Return (x, y) of the center of cell containing provided text 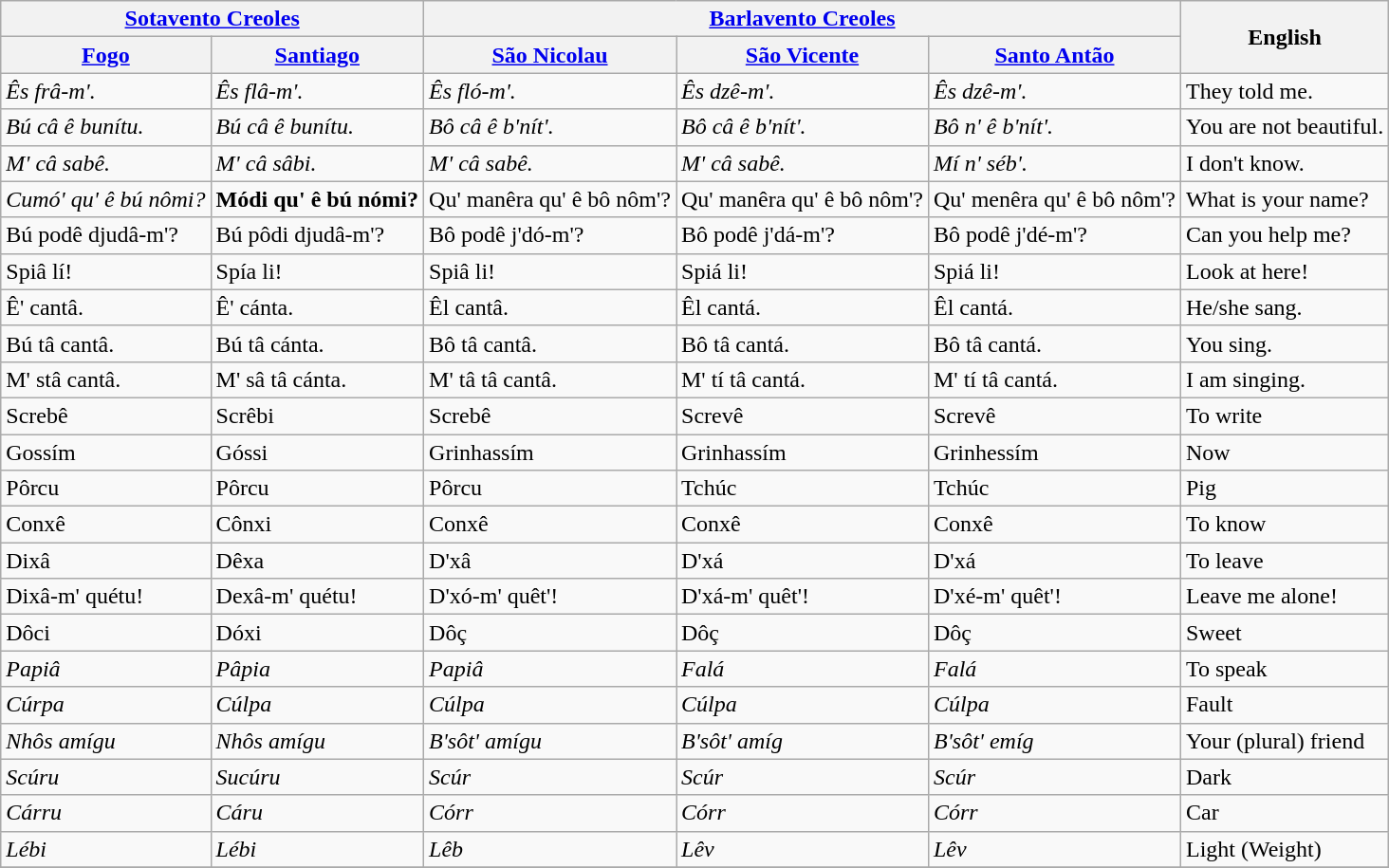
Góssi (317, 452)
Ê' cantâ. (106, 307)
Bô podê j'dó-m'? (550, 235)
Santiago (317, 55)
Bú podê djudâ-m'? (106, 235)
Cárru (106, 813)
You sing. (1285, 343)
To know (1285, 525)
Bú tâ cantâ. (106, 343)
Dóxi (317, 633)
D'xé-m' quêt'! (1054, 597)
D'xó-m' quêt'! (550, 597)
Spía li! (317, 271)
Fogo (106, 55)
B'sôt' amígu (550, 741)
Car (1285, 813)
B'sôt' emíg (1054, 741)
D'xâ (550, 561)
Gossím (106, 452)
To write (1285, 416)
Cônxi (317, 525)
Dexâ-m' quétu! (317, 597)
I don't know. (1285, 163)
M' câ sâbi. (317, 163)
Bú pôdi djudâ-m'? (317, 235)
Dixâ-m' quétu! (106, 597)
I am singing. (1285, 379)
M' sâ tâ cánta. (317, 379)
Mí n' séb'. (1054, 163)
Bú tâ cánta. (317, 343)
Scúru (106, 777)
Leave me alone! (1285, 597)
English (1285, 37)
M' stâ cantâ. (106, 379)
To speak (1285, 669)
Dôci (106, 633)
Bô tâ cantâ. (550, 343)
What is your name? (1285, 199)
Cáru (317, 813)
Spiâ li! (550, 271)
Fault (1285, 705)
Módi qu' ê bú nómi? (317, 199)
Pâpia (317, 669)
Bô podê j'dá-m'? (802, 235)
Look at here! (1285, 271)
Lêb (550, 849)
Ês flâ-m'. (317, 91)
São Nicolau (550, 55)
He/she sang. (1285, 307)
Dêxa (317, 561)
Santo Antão (1054, 55)
Qu' menêra qu' ê bô nôm'? (1054, 199)
Cumó' qu' ê bú nômi? (106, 199)
Pig (1285, 489)
M' tâ tâ cantâ. (550, 379)
D'xá-m' quêt'! (802, 597)
They told me. (1285, 91)
Barlavento Creoles (803, 19)
Dixâ (106, 561)
Ês fló-m'. (550, 91)
Grinhessím (1054, 452)
Sucúru (317, 777)
Bô n' ê b'nít'. (1054, 127)
You are not beautiful. (1285, 127)
Ês frâ-m'. (106, 91)
Spiâ lí! (106, 271)
Light (Weight) (1285, 849)
Can you help me? (1285, 235)
São Vicente (802, 55)
Scrêbi (317, 416)
Sotavento Creoles (213, 19)
Sweet (1285, 633)
Cúrpa (106, 705)
Your (plural) friend (1285, 741)
Bô podê j'dé-m'? (1054, 235)
Ê' cánta. (317, 307)
Dark (1285, 777)
B'sôt' amíg (802, 741)
Êl cantâ. (550, 307)
Now (1285, 452)
To leave (1285, 561)
